Capture the cell that displays the provided text and extract its (x, y) central coordinate. 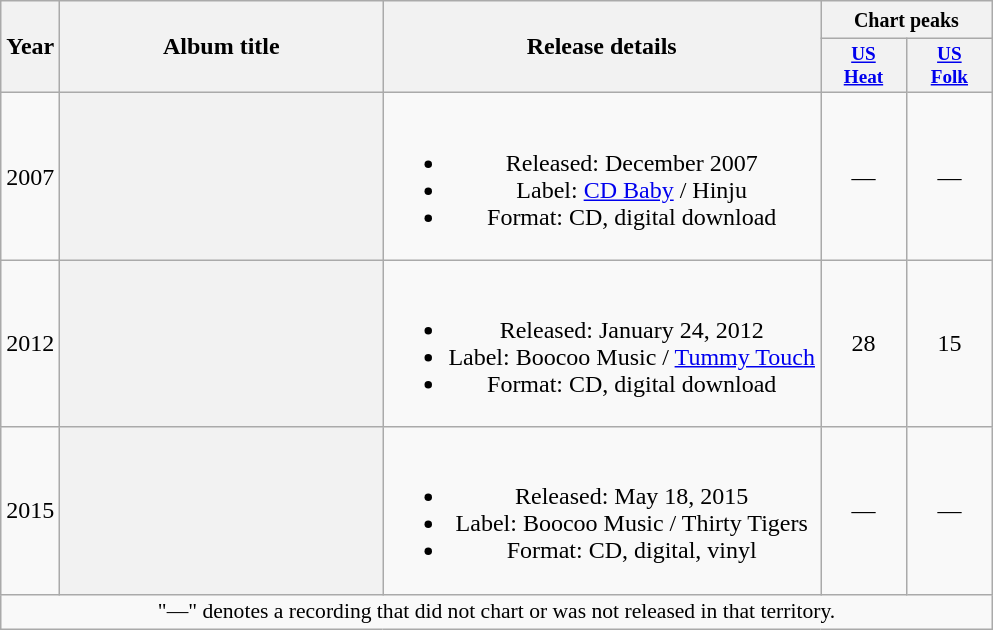
Release details (602, 47)
Released: December 2007Label: CD Baby / HinjuFormat: CD, digital download (602, 176)
Chart peaks (906, 20)
Year (30, 47)
15 (949, 344)
28 (863, 344)
2012 (30, 344)
2015 (30, 510)
Released: May 18, 2015Label: Boocoo Music / Thirty TigersFormat: CD, digital, vinyl (602, 510)
Album title (222, 47)
USFolk (949, 66)
2007 (30, 176)
"—" denotes a recording that did not chart or was not released in that territory. (497, 612)
USHeat (863, 66)
Released: January 24, 2012Label: Boocoo Music / Tummy TouchFormat: CD, digital download (602, 344)
